From the cell containing the given text, extract its center point as (X, Y) coordinate. 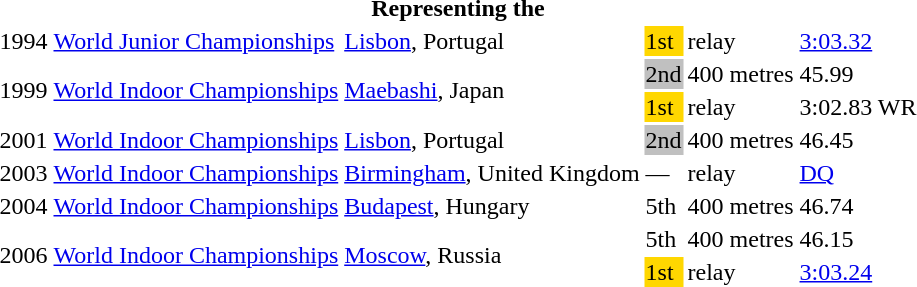
— (664, 173)
Birmingham, United Kingdom (492, 173)
Maebashi, Japan (492, 90)
Moscow, Russia (492, 256)
World Junior Championships (196, 41)
Budapest, Hungary (492, 206)
